Identify which cell holds the provided text, then report its (x, y) central coordinate. 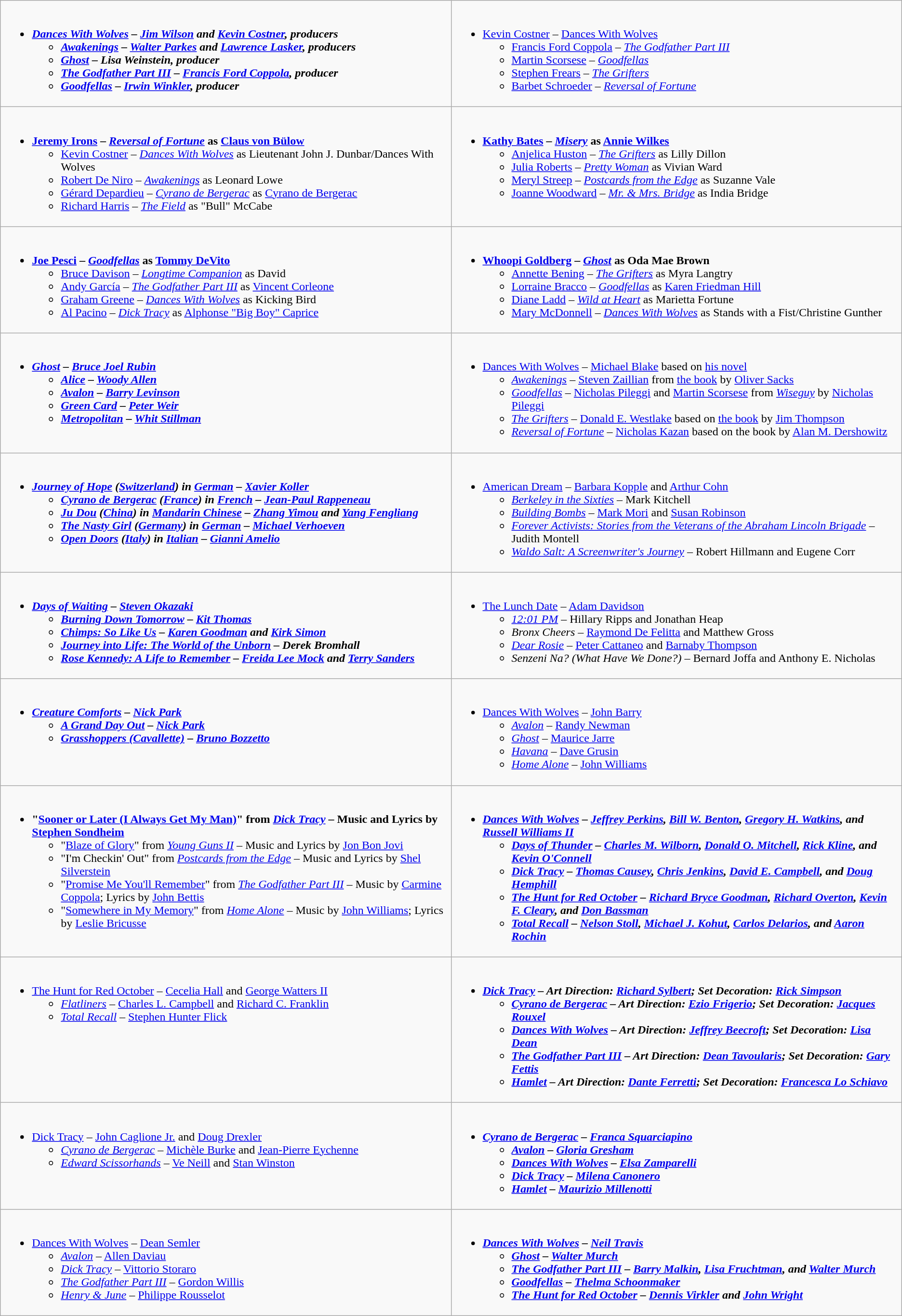
Dances With Wolves – John BarryAvalon – Randy NewmanGhost – Maurice JarreHavana – Dave GrusinHome Alone – John Williams (676, 732)
Creature Comforts – Nick ParkA Grand Day Out – Nick ParkGrasshoppers (Cavallette) – Bruno Bozzetto (225, 732)
Ghost – Bruce Joel RubinAlice – Woody AllenAvalon – Barry LevinsonGreen Card – Peter WeirMetropolitan – Whit Stillman (225, 393)
